Determine the [X, Y] coordinate at the center of the cell enclosing the given text.  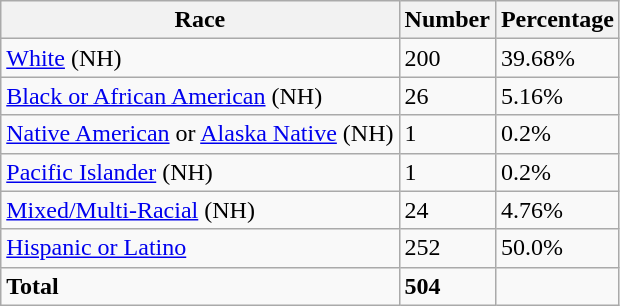
24 [447, 210]
50.0% [557, 248]
504 [447, 286]
Native American or Alaska Native (NH) [200, 134]
Total [200, 286]
39.68% [557, 58]
4.76% [557, 210]
Mixed/Multi-Racial (NH) [200, 210]
Hispanic or Latino [200, 248]
252 [447, 248]
26 [447, 96]
200 [447, 58]
Pacific Islander (NH) [200, 172]
Percentage [557, 20]
Number [447, 20]
Black or African American (NH) [200, 96]
White (NH) [200, 58]
5.16% [557, 96]
Race [200, 20]
